Pinpoint the cell where the given text exists, returning its (X, Y) midpoint coordinate. 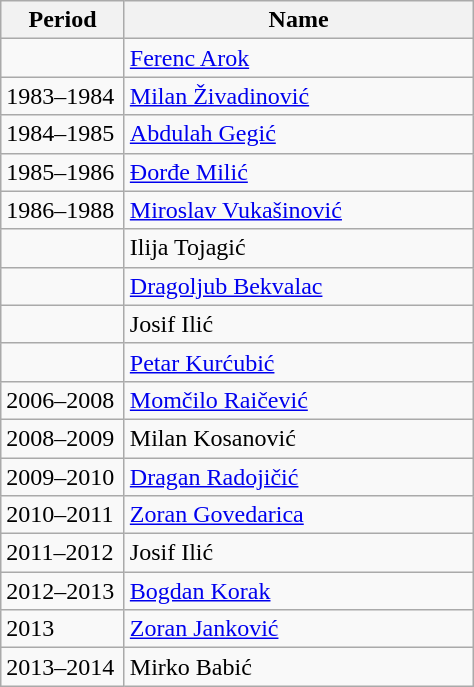
2009–2010 (63, 477)
Miroslav Vukašinović (298, 210)
Zoran Govedarica (298, 515)
Petar Kurćubić (298, 362)
Abdulah Gegić (298, 134)
Momčilo Raičević (298, 400)
Đorđe Milić (298, 172)
1983–1984 (63, 96)
Dragan Radojičić (298, 477)
2013–2014 (63, 667)
1985–1986 (63, 172)
Zoran Janković (298, 629)
1986–1988 (63, 210)
Ilija Tojagić (298, 248)
Period (63, 20)
2011–2012 (63, 553)
2013 (63, 629)
Ferenc Arok (298, 58)
Dragoljub Bekvalac (298, 286)
1984–1985 (63, 134)
Name (298, 20)
2006–2008 (63, 400)
2012–2013 (63, 591)
Mirko Babić (298, 667)
Milan Kosanović (298, 438)
2010–2011 (63, 515)
2008–2009 (63, 438)
Bogdan Korak (298, 591)
Milan Živadinović (298, 96)
